Provide the [x, y] coordinate of the cell's center where the given text is located.  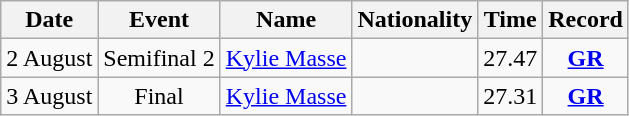
Nationality [415, 20]
Name [286, 20]
Semifinal 2 [159, 58]
3 August [50, 96]
Record [586, 20]
27.47 [510, 58]
Time [510, 20]
Final [159, 96]
Event [159, 20]
27.31 [510, 96]
Date [50, 20]
2 August [50, 58]
